For the text-containing cell, return its midpoint in [x, y] coordinate format. 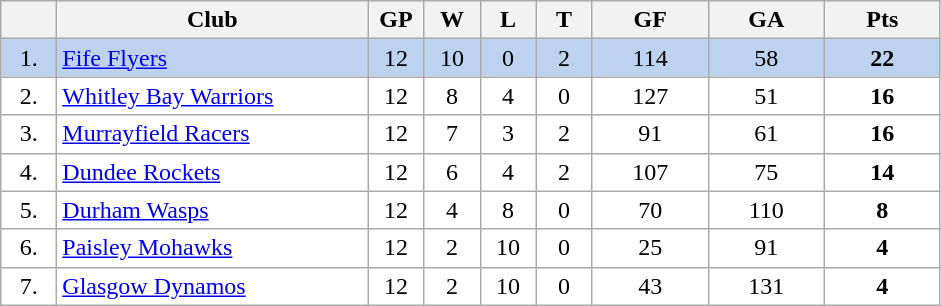
6. [29, 248]
70 [650, 210]
4. [29, 172]
131 [766, 286]
Glasgow Dynamos [212, 286]
5. [29, 210]
7. [29, 286]
Dundee Rockets [212, 172]
51 [766, 96]
2. [29, 96]
61 [766, 134]
Pts [882, 20]
Fife Flyers [212, 58]
Murrayfield Racers [212, 134]
25 [650, 248]
GF [650, 20]
W [452, 20]
Whitley Bay Warriors [212, 96]
43 [650, 286]
22 [882, 58]
1. [29, 58]
107 [650, 172]
114 [650, 58]
GA [766, 20]
75 [766, 172]
7 [452, 134]
T [564, 20]
3 [508, 134]
110 [766, 210]
6 [452, 172]
Club [212, 20]
3. [29, 134]
58 [766, 58]
127 [650, 96]
Durham Wasps [212, 210]
14 [882, 172]
GP [396, 20]
L [508, 20]
Paisley Mohawks [212, 248]
